Output the (X, Y) coordinate of the center of the cell containing the given text.  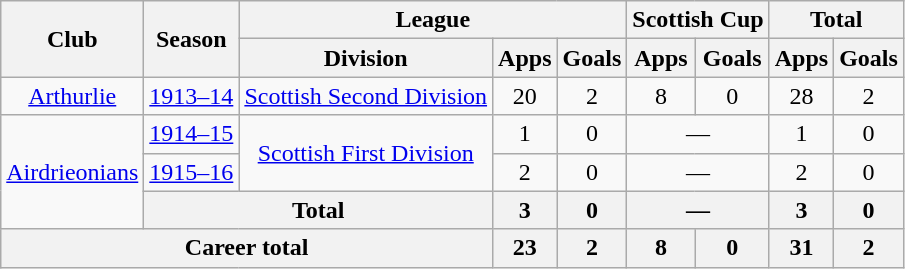
Career total (247, 248)
Scottish Cup (698, 20)
23 (525, 248)
28 (801, 96)
Division (366, 58)
20 (525, 96)
Scottish Second Division (366, 96)
Arthurlie (72, 96)
League (433, 20)
31 (801, 248)
Airdrieonians (72, 172)
Season (192, 39)
Club (72, 39)
Scottish First Division (366, 153)
1915–16 (192, 172)
1914–15 (192, 134)
1913–14 (192, 96)
